Return the (x, y) coordinate for the center point of the cell that contains the specified text.  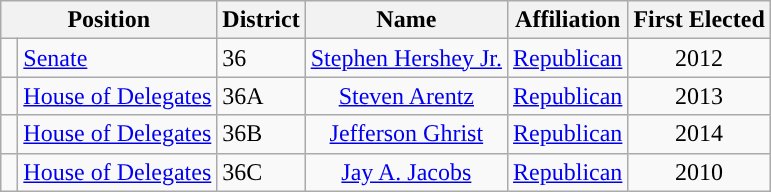
36B (261, 134)
36A (261, 96)
2013 (699, 96)
Name (406, 20)
Steven Arentz (406, 96)
Jay A. Jacobs (406, 172)
Position (109, 20)
36 (261, 58)
Senate (118, 58)
Affiliation (568, 20)
Stephen Hershey Jr. (406, 58)
2012 (699, 58)
2014 (699, 134)
Jefferson Ghrist (406, 134)
2010 (699, 172)
District (261, 20)
First Elected (699, 20)
36C (261, 172)
